Find where the given text appears and provide that cell's center as (x, y) coordinate. 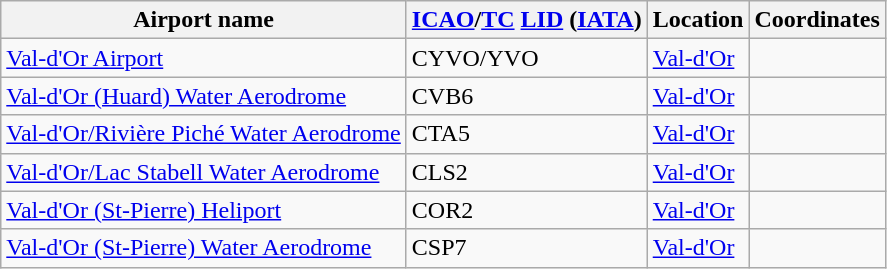
CYVO/YVO (526, 58)
Val-d'Or/Lac Stabell Water Aerodrome (204, 172)
Val-d'Or (St-Pierre) Water Aerodrome (204, 248)
CTA5 (526, 134)
ICAO/TC LID (IATA) (526, 20)
Val-d'Or/Rivière Piché Water Aerodrome (204, 134)
CVB6 (526, 96)
Airport name (204, 20)
Val-d'Or Airport (204, 58)
CLS2 (526, 172)
Location (698, 20)
Coordinates (817, 20)
COR2 (526, 210)
CSP7 (526, 248)
Val-d'Or (St-Pierre) Heliport (204, 210)
Val-d'Or (Huard) Water Aerodrome (204, 96)
